Identify which cell holds the provided text, then report its (x, y) central coordinate. 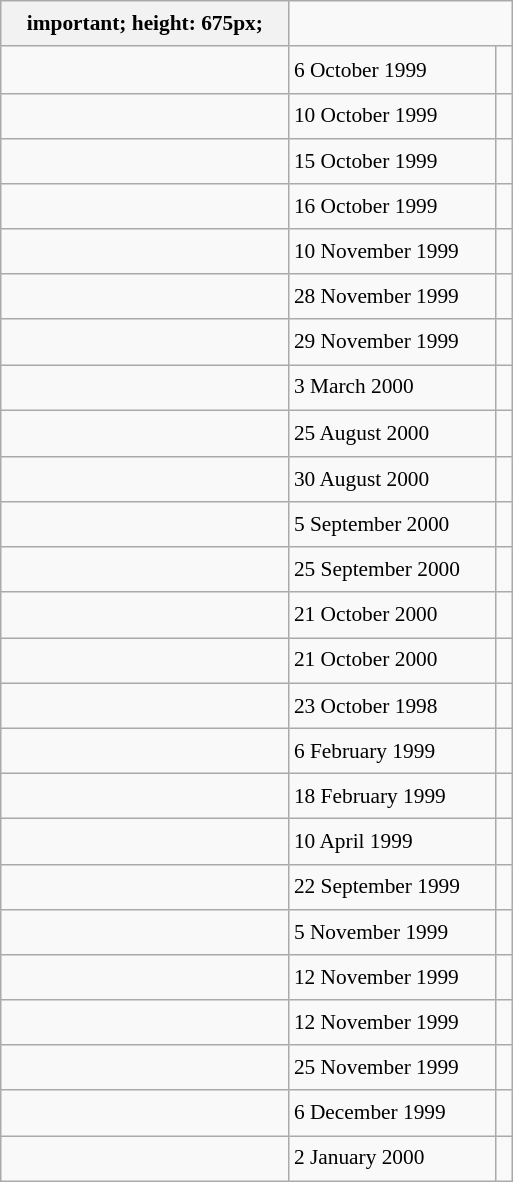
6 December 1999 (392, 1112)
22 September 1999 (392, 886)
10 October 1999 (392, 116)
25 November 1999 (392, 1068)
3 March 2000 (392, 388)
5 September 2000 (392, 524)
16 October 1999 (392, 206)
15 October 1999 (392, 160)
18 February 1999 (392, 796)
10 November 1999 (392, 252)
25 September 2000 (392, 570)
6 October 1999 (392, 70)
2 January 2000 (392, 1158)
important; height: 675px; (145, 24)
5 November 1999 (392, 932)
10 April 1999 (392, 842)
29 November 1999 (392, 342)
25 August 2000 (392, 434)
23 October 1998 (392, 706)
6 February 1999 (392, 750)
28 November 1999 (392, 296)
30 August 2000 (392, 480)
